Return (X, Y) of the center of cell containing provided text 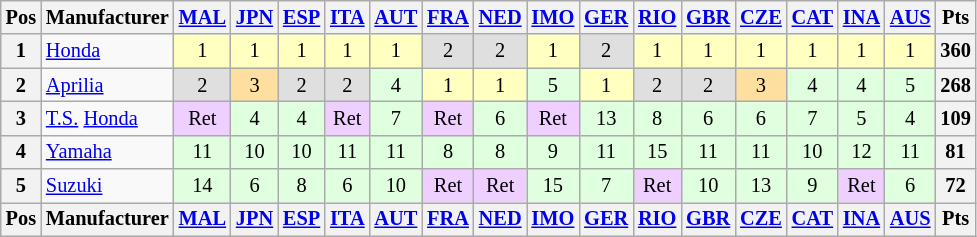
360 (955, 51)
109 (955, 118)
12 (862, 152)
Suzuki (108, 186)
Honda (108, 51)
Yamaha (108, 152)
81 (955, 152)
268 (955, 85)
Aprilia (108, 85)
14 (202, 186)
72 (955, 186)
T.S. Honda (108, 118)
